Locate the cell with the specified text and output its (x, y) center coordinate. 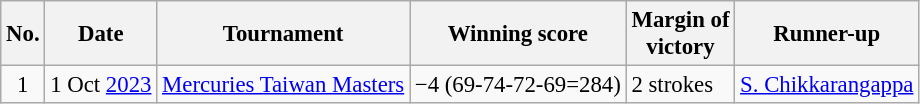
No. (23, 34)
Mercuries Taiwan Masters (284, 85)
−4 (69-74-72-69=284) (518, 85)
S. Chikkarangappa (827, 85)
2 strokes (680, 85)
Tournament (284, 34)
Runner-up (827, 34)
Winning score (518, 34)
1 (23, 85)
Date (101, 34)
Margin ofvictory (680, 34)
1 Oct 2023 (101, 85)
